Return the [x, y] coordinate for the center point of the cell that contains the specified text.  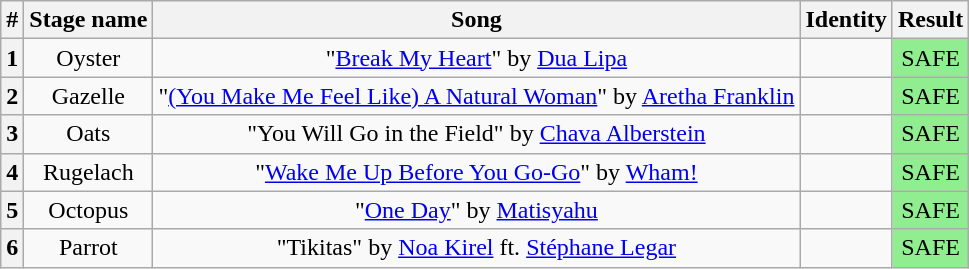
Oats [88, 134]
6 [12, 248]
Gazelle [88, 96]
# [12, 20]
1 [12, 58]
"You Will Go in the Field" by Chava Alberstein [476, 134]
Stage name [88, 20]
3 [12, 134]
2 [12, 96]
Result [930, 20]
"(You Make Me Feel Like) A Natural Woman" by Aretha Franklin [476, 96]
"One Day" by Matisyahu [476, 210]
5 [12, 210]
"Wake Me Up Before You Go-Go" by Wham! [476, 172]
Parrot [88, 248]
Identity [846, 20]
Octopus [88, 210]
Oyster [88, 58]
Rugelach [88, 172]
"Tikitas" by Noa Kirel ft. Stéphane Legar [476, 248]
Song [476, 20]
"Break My Heart" by Dua Lipa [476, 58]
4 [12, 172]
